Find where the given text appears and provide that cell's center as (X, Y) coordinate. 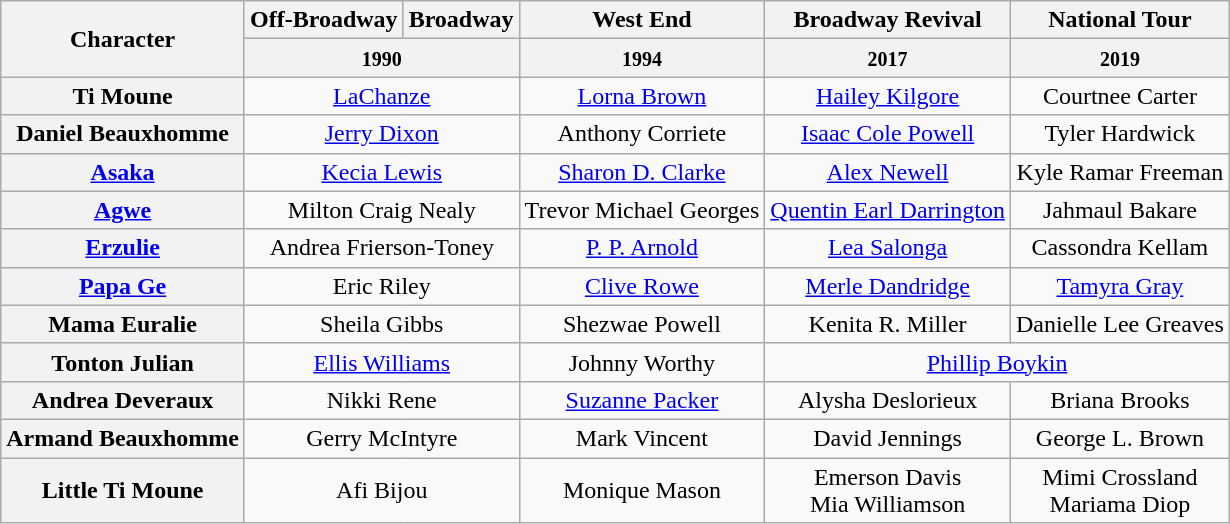
Merle Dandridge (888, 286)
Milton Craig Nealy (382, 210)
Sharon D. Clarke (642, 172)
Little Ti Moune (123, 490)
Mama Euralie (123, 324)
1990 (382, 58)
P. P. Arnold (642, 248)
2017 (888, 58)
Tamyra Gray (1120, 286)
Monique Mason (642, 490)
Cassondra Kellam (1120, 248)
Anthony Corriete (642, 134)
Andrea Frierson-Toney (382, 248)
Afi Bijou (382, 490)
2019 (1120, 58)
Emerson Davis Mia Williamson (888, 490)
Broadway (461, 20)
National Tour (1120, 20)
Eric Riley (382, 286)
Suzanne Packer (642, 400)
Nikki Rene (382, 400)
Jerry Dixon (382, 134)
Lorna Brown (642, 96)
Lea Salonga (888, 248)
Clive Rowe (642, 286)
LaChanze (382, 96)
Briana Brooks (1120, 400)
Shezwae Powell (642, 324)
Asaka (123, 172)
Kyle Ramar Freeman (1120, 172)
Jahmaul Bakare (1120, 210)
Andrea Deveraux (123, 400)
Agwe (123, 210)
Daniel Beauxhomme (123, 134)
Alex Newell (888, 172)
Isaac Cole Powell (888, 134)
Phillip Boykin (998, 362)
Character (123, 39)
Kenita R. Miller (888, 324)
West End (642, 20)
Tyler Hardwick (1120, 134)
Kecia Lewis (382, 172)
David Jennings (888, 438)
George L. Brown (1120, 438)
Mimi Crossland Mariama Diop (1120, 490)
Papa Ge (123, 286)
Alysha Deslorieux (888, 400)
1994 (642, 58)
Courtnee Carter (1120, 96)
Sheila Gibbs (382, 324)
Tonton Julian (123, 362)
Gerry McIntyre (382, 438)
Off-Broadway (324, 20)
Ellis Williams (382, 362)
Mark Vincent (642, 438)
Erzulie (123, 248)
Ti Moune (123, 96)
Johnny Worthy (642, 362)
Trevor Michael Georges (642, 210)
Armand Beauxhomme (123, 438)
Hailey Kilgore (888, 96)
Broadway Revival (888, 20)
Danielle Lee Greaves (1120, 324)
Quentin Earl Darrington (888, 210)
